For the text-containing cell, return its midpoint in (x, y) coordinate format. 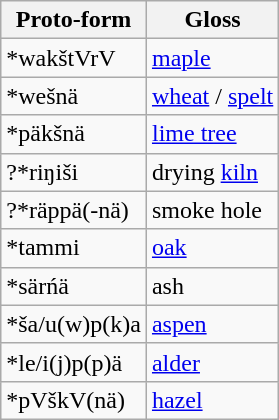
Gloss (212, 20)
oak (212, 248)
wheat / spelt (212, 96)
drying kiln (212, 172)
*wakštVrV (74, 58)
*särńä (74, 286)
ash (212, 286)
*ša/u(w)p(k)a (74, 324)
Proto-form (74, 20)
*pVškV(nä) (74, 400)
*le/i(j)p(p)ä (74, 362)
?*riŋiši (74, 172)
alder (212, 362)
*tammi (74, 248)
maple (212, 58)
*wešnä (74, 96)
?*räppä(-nä) (74, 210)
lime tree (212, 134)
smoke hole (212, 210)
hazel (212, 400)
aspen (212, 324)
*päkšnä (74, 134)
